Find where the given text appears and provide that cell's center as [X, Y] coordinate. 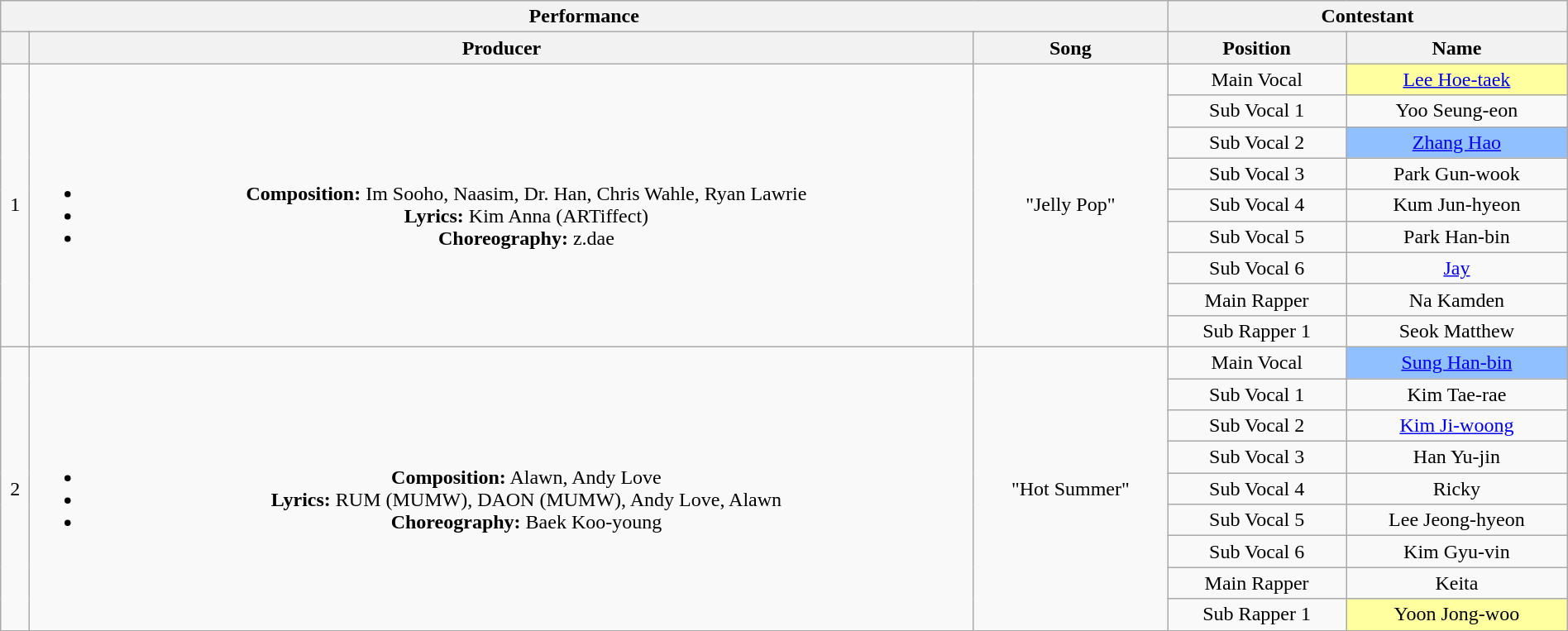
Kim Ji-woong [1457, 426]
Position [1257, 48]
Sung Han-bin [1457, 362]
Kum Jun-hyeon [1457, 205]
Yoon Jong-woo [1457, 614]
Contestant [1368, 17]
Lee Hoe-taek [1457, 79]
Name [1457, 48]
Zhang Hao [1457, 142]
1 [15, 205]
2 [15, 488]
Keita [1457, 583]
Song [1070, 48]
Composition: Im Sooho, Naasim, Dr. Han, Chris Wahle, Ryan LawrieLyrics: Kim Anna (ARTiffect)Choreography: z.dae [501, 205]
"Hot Summer" [1070, 488]
Performance [584, 17]
Jay [1457, 268]
"Jelly Pop" [1070, 205]
Kim Tae-rae [1457, 394]
Na Kamden [1457, 299]
Park Gun-wook [1457, 174]
Ricky [1457, 489]
Lee Jeong-hyeon [1457, 520]
Producer [501, 48]
Composition: Alawn, Andy LoveLyrics: RUM (MUMW), DAON (MUMW), Andy Love, AlawnChoreography: Baek Koo-young [501, 488]
Park Han-bin [1457, 237]
Kim Gyu-vin [1457, 552]
Han Yu-jin [1457, 457]
Seok Matthew [1457, 331]
Yoo Seung-eon [1457, 111]
